Find where the given text appears and provide that cell's center as (X, Y) coordinate. 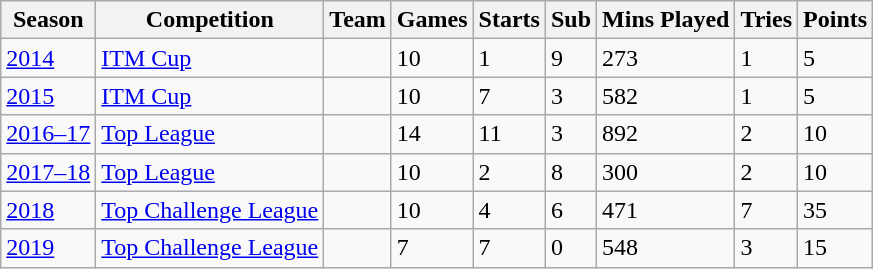
Starts (509, 20)
2015 (48, 96)
14 (432, 134)
2018 (48, 210)
Mins Played (666, 20)
9 (570, 58)
Season (48, 20)
Sub (570, 20)
892 (666, 134)
2019 (48, 248)
Competition (210, 20)
548 (666, 248)
4 (509, 210)
2017–18 (48, 172)
15 (836, 248)
11 (509, 134)
471 (666, 210)
2014 (48, 58)
8 (570, 172)
0 (570, 248)
2016–17 (48, 134)
Games (432, 20)
6 (570, 210)
35 (836, 210)
582 (666, 96)
273 (666, 58)
300 (666, 172)
Tries (766, 20)
Team (358, 20)
Points (836, 20)
